From the cell containing the given text, extract its center point as (x, y) coordinate. 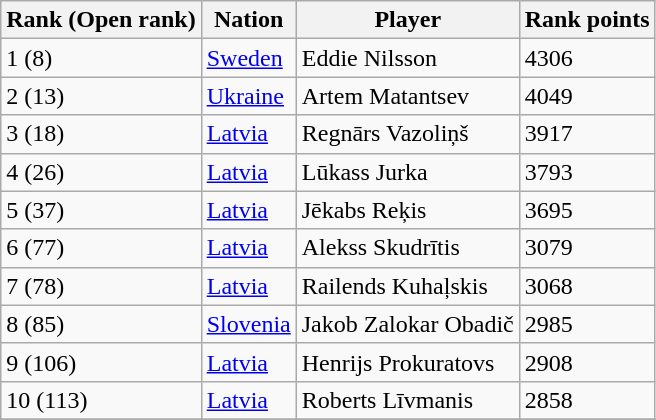
10 (113) (101, 400)
8 (85) (101, 324)
Henrijs Prokuratovs (408, 362)
Slovenia (248, 324)
3068 (587, 286)
2 (13) (101, 96)
4306 (587, 58)
7 (78) (101, 286)
2908 (587, 362)
3079 (587, 248)
Lūkass Jurka (408, 172)
Railends Kuhaļskis (408, 286)
6 (77) (101, 248)
9 (106) (101, 362)
Ukraine (248, 96)
Artem Matantsev (408, 96)
Jēkabs Reķis (408, 210)
Sweden (248, 58)
Rank points (587, 20)
4 (26) (101, 172)
Rank (Open rank) (101, 20)
Alekss Skudrītis (408, 248)
3917 (587, 134)
Regnārs Vazoliņš (408, 134)
5 (37) (101, 210)
Player (408, 20)
Nation (248, 20)
3793 (587, 172)
2858 (587, 400)
4049 (587, 96)
1 (8) (101, 58)
3 (18) (101, 134)
Eddie Nilsson (408, 58)
Jakob Zalokar Obadič (408, 324)
3695 (587, 210)
Roberts Līvmanis (408, 400)
2985 (587, 324)
